For the text-containing cell, return its midpoint in [X, Y] coordinate format. 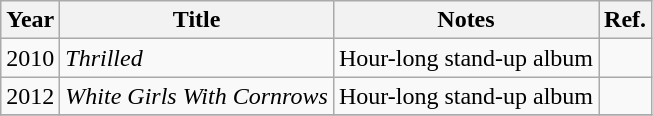
Title [197, 20]
Notes [466, 20]
Ref. [626, 20]
2010 [30, 58]
White Girls With Cornrows [197, 96]
Year [30, 20]
2012 [30, 96]
Thrilled [197, 58]
